For the text-containing cell, return its midpoint in [x, y] coordinate format. 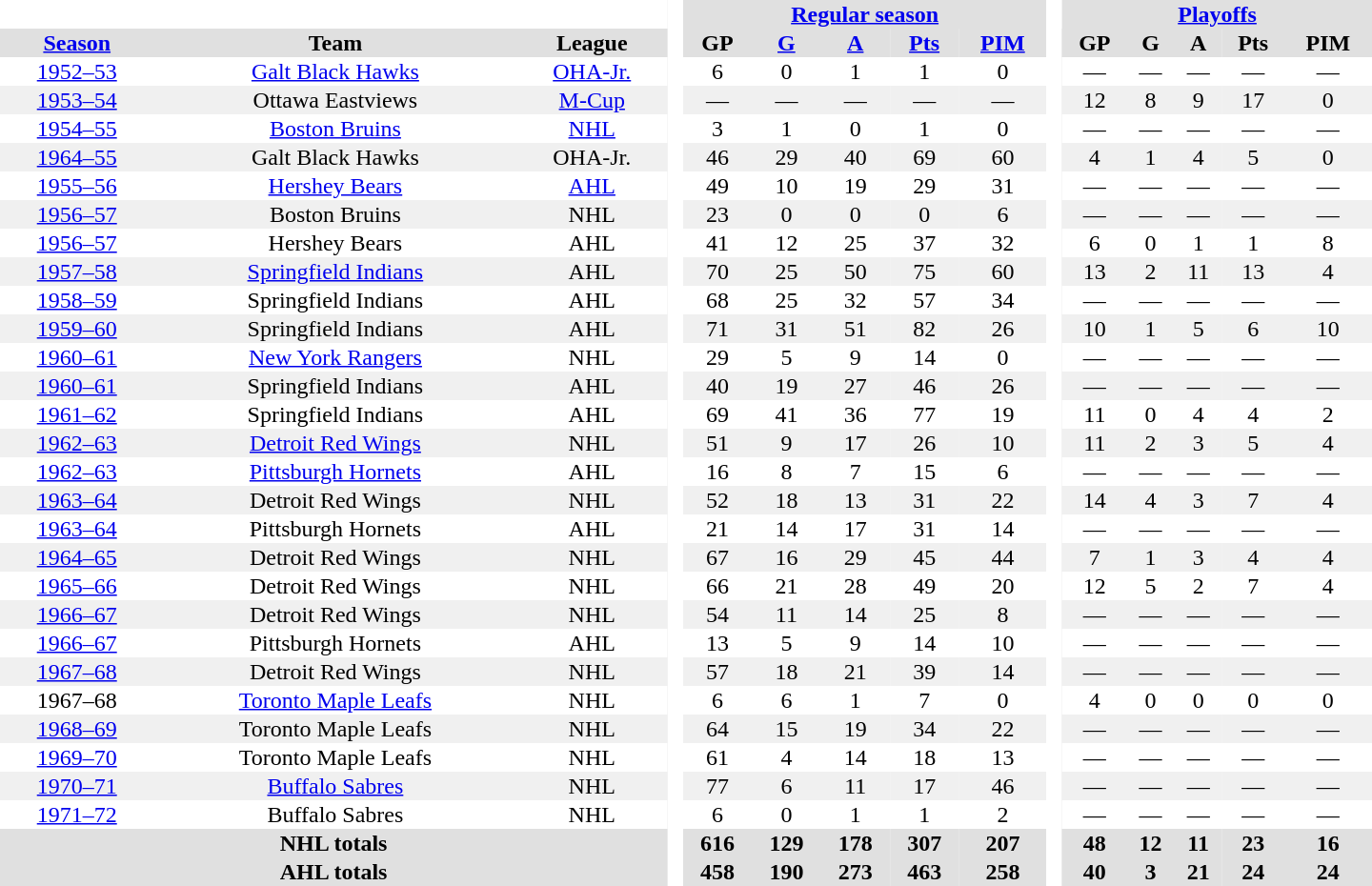
64 [717, 729]
67 [717, 557]
71 [717, 329]
1970–71 [76, 786]
NHL totals [333, 843]
AHL totals [333, 872]
61 [717, 757]
Regular season [865, 14]
190 [786, 872]
616 [717, 843]
75 [924, 272]
39 [924, 672]
70 [717, 272]
Playoffs [1218, 14]
54 [717, 614]
82 [924, 329]
1952–53 [76, 71]
New York Rangers [335, 357]
1953–54 [76, 100]
1971–72 [76, 815]
1968–69 [76, 729]
1959–60 [76, 329]
37 [924, 243]
Team [335, 43]
1954–55 [76, 129]
1957–58 [76, 272]
68 [717, 300]
28 [856, 586]
Season [76, 43]
1955–56 [76, 186]
273 [856, 872]
50 [856, 272]
1969–70 [76, 757]
129 [786, 843]
207 [1002, 843]
48 [1094, 843]
66 [717, 586]
458 [717, 872]
27 [856, 386]
36 [856, 414]
League [592, 43]
1965–66 [76, 586]
20 [1002, 586]
1964–55 [76, 157]
307 [924, 843]
Ottawa Eastviews [335, 100]
258 [1002, 872]
1961–62 [76, 414]
M-Cup [592, 100]
1964–65 [76, 557]
178 [856, 843]
1958–59 [76, 300]
44 [1002, 557]
463 [924, 872]
52 [717, 500]
45 [924, 557]
